Detect which cell encompasses the target text, then output its (X, Y) center coordinate. 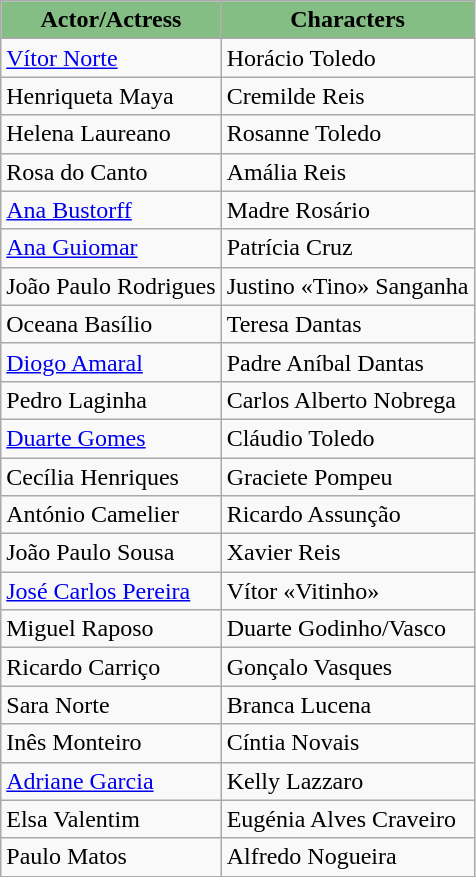
Gonçalo Vasques (348, 667)
Teresa Dantas (348, 324)
Carlos Alberto Nobrega (348, 400)
Madre Rosário (348, 210)
Ana Bustorff (111, 210)
Oceana Basílio (111, 324)
Duarte Godinho/Vasco (348, 629)
Patrícia Cruz (348, 248)
Cláudio Toledo (348, 438)
Ana Guiomar (111, 248)
Diogo Amaral (111, 362)
Cecília Henriques (111, 477)
Rosa do Canto (111, 172)
Vítor «Vitinho» (348, 591)
Adriane Garcia (111, 781)
Ricardo Assunção (348, 515)
Xavier Reis (348, 553)
Cíntia Novais (348, 743)
Cremilde Reis (348, 96)
Padre Aníbal Dantas (348, 362)
Justino «Tino» Sanganha (348, 286)
Vítor Norte (111, 58)
João Paulo Sousa (111, 553)
Ricardo Carriço (111, 667)
Miguel Raposo (111, 629)
Helena Laureano (111, 134)
Amália Reis (348, 172)
Inês Monteiro (111, 743)
Duarte Gomes (111, 438)
Horácio Toledo (348, 58)
Paulo Matos (111, 857)
José Carlos Pereira (111, 591)
Graciete Pompeu (348, 477)
Pedro Laginha (111, 400)
Henriqueta Maya (111, 96)
Branca Lucena (348, 705)
Actor/Actress (111, 20)
João Paulo Rodrigues (111, 286)
Elsa Valentim (111, 819)
Alfredo Nogueira (348, 857)
Characters (348, 20)
Eugénia Alves Craveiro (348, 819)
Kelly Lazzaro (348, 781)
Rosanne Toledo (348, 134)
António Camelier (111, 515)
Sara Norte (111, 705)
